Locate the cell with the specified text and output its [X, Y] center coordinate. 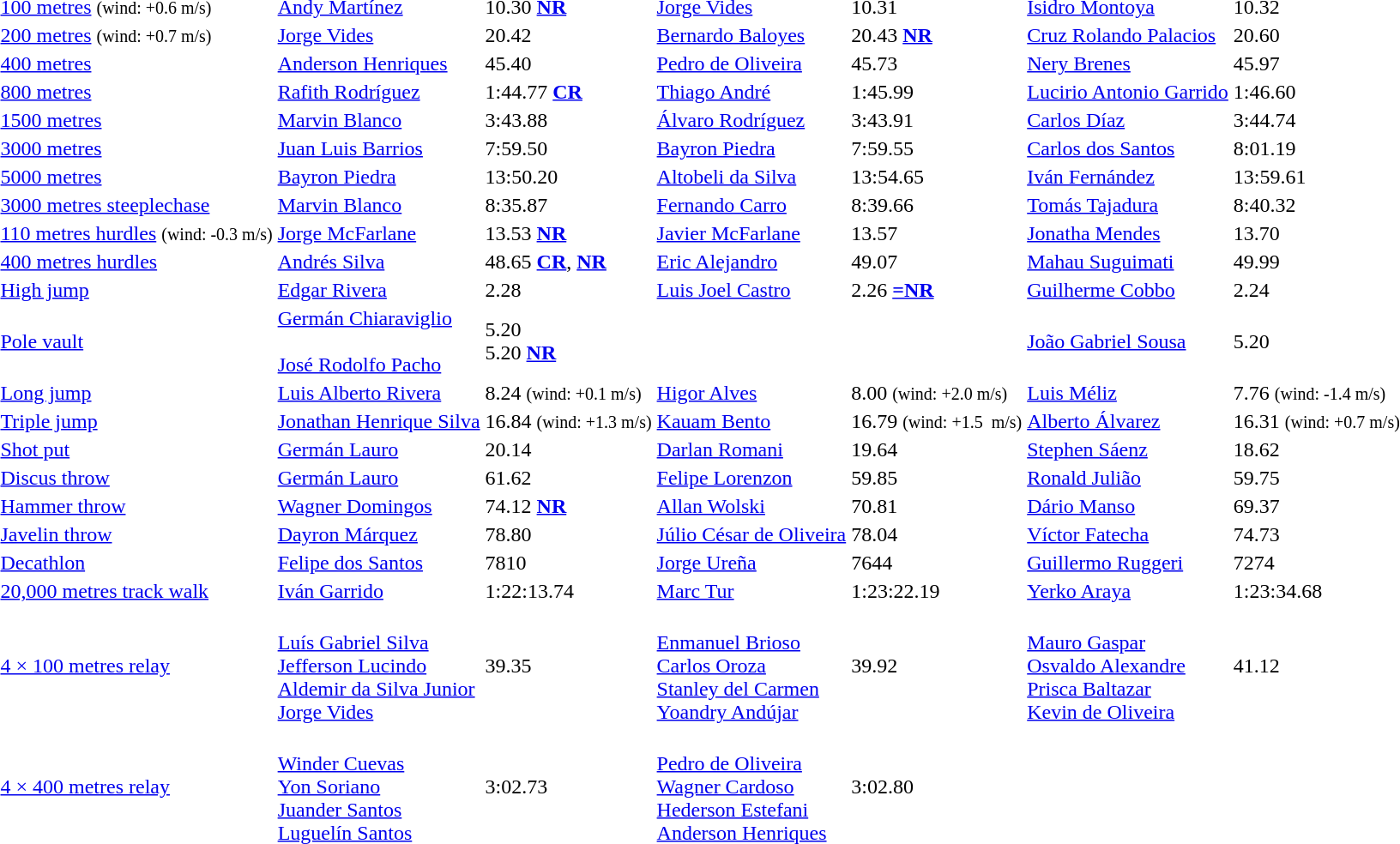
Ronald Julião [1128, 478]
Dário Manso [1128, 506]
Iván Fernández [1128, 177]
7:59.50 [568, 148]
7810 [568, 563]
8.24 (wind: +0.1 m/s) [568, 393]
Mauro Gaspar Osvaldo Alexandre Prisca Baltazar Kevin de Oliveira [1128, 666]
20.14 [568, 449]
Allan Wolski [751, 506]
39.35 [568, 666]
Marc Tur [751, 591]
João Gabriel Sousa [1128, 341]
Luis Méliz [1128, 393]
2.28 [568, 290]
Jonatha Mendes [1128, 233]
Edgar Rivera [379, 290]
Eric Alejandro [751, 262]
Carlos Díaz [1128, 120]
Enmanuel Brioso Carlos Oroza Stanley del Carmen Yoandry Andújar [751, 666]
Guillermo Ruggeri [1128, 563]
Víctor Fatecha [1128, 534]
1:23:22.19 [937, 591]
45.73 [937, 63]
1:22:13.74 [568, 591]
74.12 NR [568, 506]
Dayron Márquez [379, 534]
Jorge Ureña [751, 563]
Luis Alberto Rivera [379, 393]
45.40 [568, 63]
Pedro de Oliveira [751, 63]
Yerko Araya [1128, 591]
49.07 [937, 262]
16.79 (wind: +1.5 m/s) [937, 421]
8.00 (wind: +2.0 m/s) [937, 393]
8:39.66 [937, 205]
59.85 [937, 478]
20.42 [568, 35]
Iván Garrido [379, 591]
13:50.20 [568, 177]
Juan Luis Barrios [379, 148]
13.53 NR [568, 233]
Jorge Vides [379, 35]
5.20 5.20 NR [568, 341]
Júlio César de Oliveira [751, 534]
39.92 [937, 666]
78.04 [937, 534]
Bernardo Baloyes [751, 35]
Nery Brenes [1128, 63]
61.62 [568, 478]
16.84 (wind: +1.3 m/s) [568, 421]
Darlan Romani [751, 449]
Stephen Sáenz [1128, 449]
78.80 [568, 534]
Wagner Domingos [379, 506]
Carlos dos Santos [1128, 148]
7:59.55 [937, 148]
Germán Chiaraviglio José Rodolfo Pacho [379, 341]
13:54.65 [937, 177]
70.81 [937, 506]
3:43.88 [568, 120]
Alberto Álvarez [1128, 421]
Thiago André [751, 92]
20.43 NR [937, 35]
19.64 [937, 449]
Fernando Carro [751, 205]
Anderson Henriques [379, 63]
1:44.77 CR [568, 92]
Rafith Rodríguez [379, 92]
Luis Joel Castro [751, 290]
Tomás Tajadura [1128, 205]
Jorge McFarlane [379, 233]
Mahau Suguimati [1128, 262]
Álvaro Rodríguez [751, 120]
Javier McFarlane [751, 233]
8:35.87 [568, 205]
Jonathan Henrique Silva [379, 421]
Felipe dos Santos [379, 563]
1:45.99 [937, 92]
Andrés Silva [379, 262]
13.57 [937, 233]
Felipe Lorenzon [751, 478]
Luís Gabriel Silva Jefferson Lucindo Aldemir da Silva Junior Jorge Vides [379, 666]
2.26 =NR [937, 290]
Kauam Bento [751, 421]
48.65 CR, NR [568, 262]
Guilherme Cobbo [1128, 290]
Higor Alves [751, 393]
3:43.91 [937, 120]
Cruz Rolando Palacios [1128, 35]
Altobeli da Silva [751, 177]
7644 [937, 563]
Lucirio Antonio Garrido [1128, 92]
